Return the [X, Y] coordinate for the center point of the cell that contains the specified text.  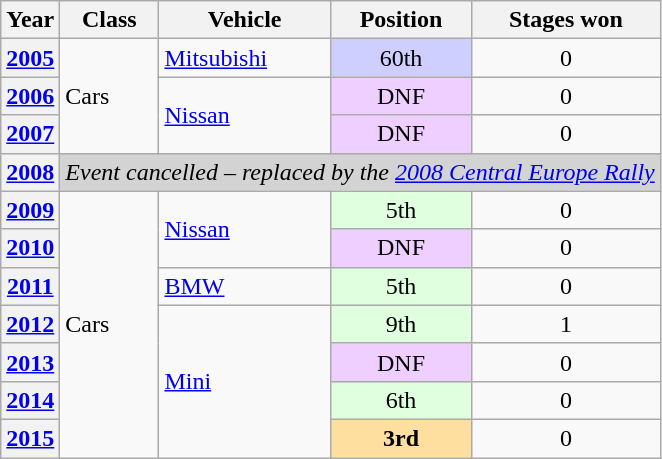
Year [30, 20]
Stages won [566, 20]
2006 [30, 96]
2015 [30, 438]
2005 [30, 58]
Mini [244, 381]
Position [400, 20]
6th [400, 400]
2013 [30, 362]
BMW [244, 286]
Mitsubishi [244, 58]
2014 [30, 400]
60th [400, 58]
2007 [30, 134]
2012 [30, 324]
2008 [30, 172]
Vehicle [244, 20]
1 [566, 324]
2011 [30, 286]
Event cancelled – replaced by the 2008 Central Europe Rally [360, 172]
9th [400, 324]
2009 [30, 210]
Class [110, 20]
3rd [400, 438]
2010 [30, 248]
